Detect which cell encompasses the target text, then output its (x, y) center coordinate. 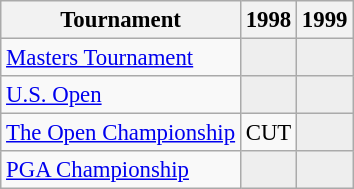
U.S. Open (121, 95)
Tournament (121, 20)
Masters Tournament (121, 58)
The Open Championship (121, 133)
PGA Championship (121, 170)
CUT (268, 133)
1998 (268, 20)
1999 (325, 20)
